Output the [X, Y] coordinate of the center of the cell containing the given text.  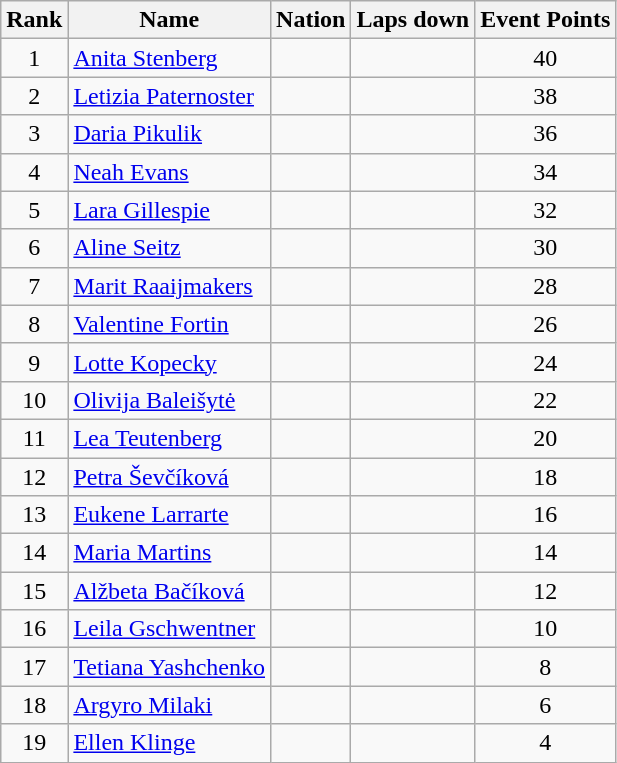
Event Points [546, 20]
Maria Martins [170, 553]
22 [546, 400]
Rank [34, 20]
40 [546, 58]
Neah Evans [170, 172]
Nation [311, 20]
Lea Teutenberg [170, 438]
24 [546, 362]
Name [170, 20]
Anita Stenberg [170, 58]
2 [34, 96]
11 [34, 438]
9 [34, 362]
19 [34, 743]
13 [34, 515]
Daria Pikulik [170, 134]
26 [546, 324]
32 [546, 210]
20 [546, 438]
Marit Raaijmakers [170, 286]
Eukene Larrarte [170, 515]
1 [34, 58]
36 [546, 134]
Argyro Milaki [170, 705]
Lara Gillespie [170, 210]
Valentine Fortin [170, 324]
Alžbeta Bačíková [170, 591]
38 [546, 96]
Leila Gschwentner [170, 629]
Letizia Paternoster [170, 96]
Tetiana Yashchenko [170, 667]
Ellen Klinge [170, 743]
3 [34, 134]
28 [546, 286]
Olivija Baleišytė [170, 400]
7 [34, 286]
30 [546, 248]
Aline Seitz [170, 248]
17 [34, 667]
Laps down [413, 20]
5 [34, 210]
34 [546, 172]
Petra Ševčíková [170, 477]
15 [34, 591]
Lotte Kopecky [170, 362]
